Extract the (X, Y) coordinate from the center of the cell holding the provided text.  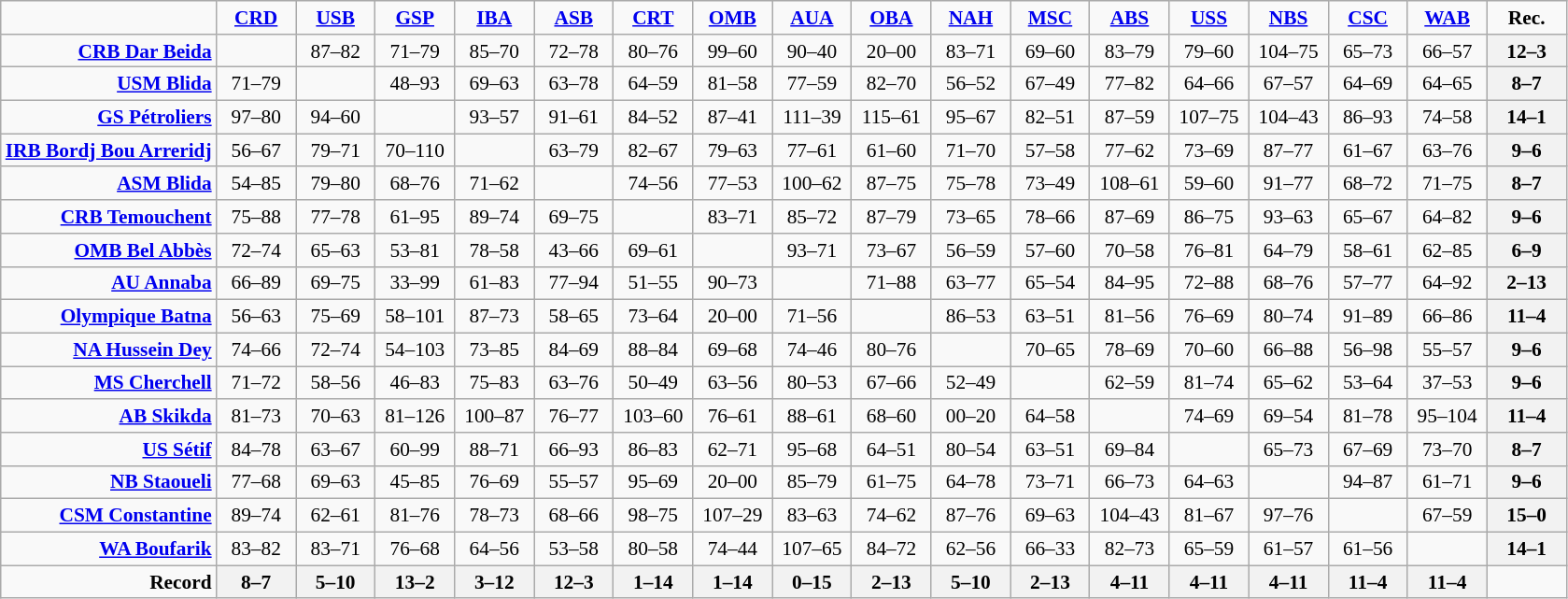
63–67 (336, 449)
43–66 (573, 250)
56–52 (971, 84)
IBA (495, 18)
78–73 (495, 516)
67–69 (1367, 449)
ABS (1130, 18)
64–66 (1208, 84)
74–69 (1208, 416)
GS Pétroliers (108, 118)
78–66 (1050, 217)
53–81 (415, 250)
66–88 (1289, 349)
61–57 (1289, 549)
66–73 (1130, 482)
62–56 (971, 549)
58–65 (573, 317)
75–78 (971, 184)
66–93 (573, 449)
83–79 (1130, 51)
AUA (812, 18)
79–60 (1208, 51)
74–66 (256, 349)
75–88 (256, 217)
67–59 (1448, 516)
73–67 (891, 250)
65–67 (1367, 217)
CRT (654, 18)
WA Boufarik (108, 549)
73–65 (971, 217)
Record (108, 582)
81–67 (1208, 516)
91–61 (573, 118)
86–83 (654, 449)
72–78 (573, 51)
81–126 (415, 416)
87–41 (732, 118)
81–76 (415, 516)
54–85 (256, 184)
67–66 (891, 383)
108–61 (1130, 184)
80–58 (654, 549)
74–44 (732, 549)
76–68 (415, 549)
111–39 (812, 118)
65–63 (336, 250)
86–75 (1208, 217)
88–71 (495, 449)
64–69 (1367, 84)
100–62 (812, 184)
72–88 (1208, 283)
USB (336, 18)
71–75 (1448, 184)
74–58 (1448, 118)
86–93 (1367, 118)
87–59 (1130, 118)
87–77 (1289, 150)
62–85 (1448, 250)
88–84 (654, 349)
95–104 (1448, 416)
73–85 (495, 349)
87–73 (495, 317)
15–0 (1526, 516)
46–83 (415, 383)
73–71 (1050, 482)
CRB Dar Beida (108, 51)
CSM Constantine (108, 516)
57–58 (1050, 150)
NA Hussein Dey (108, 349)
69–84 (1130, 449)
66–57 (1448, 51)
WAB (1448, 18)
61–75 (891, 482)
0–15 (812, 582)
69–68 (732, 349)
95–68 (812, 449)
64–78 (971, 482)
87–79 (891, 217)
62–59 (1130, 383)
82–67 (654, 150)
81–73 (256, 416)
66–86 (1448, 317)
91–89 (1367, 317)
69–60 (1050, 51)
90–40 (812, 51)
13–2 (415, 582)
70–110 (415, 150)
78–58 (495, 250)
95–69 (654, 482)
NAH (971, 18)
65–54 (1050, 283)
56–67 (256, 150)
ASM Blida (108, 184)
70–58 (1130, 250)
57–60 (1050, 250)
77–59 (812, 84)
64–51 (891, 449)
71–62 (495, 184)
107–29 (732, 516)
82–73 (1130, 549)
63–78 (573, 84)
84–52 (654, 118)
51–55 (654, 283)
60–99 (415, 449)
56–63 (256, 317)
99–60 (732, 51)
93–63 (1289, 217)
107–65 (812, 549)
58–56 (336, 383)
81–74 (1208, 383)
70–60 (1208, 349)
56–59 (971, 250)
73–69 (1208, 150)
77–68 (256, 482)
104–75 (1289, 51)
87–82 (336, 51)
77–94 (573, 283)
CRD (256, 18)
48–93 (415, 84)
80–74 (1289, 317)
63–77 (971, 283)
87–69 (1130, 217)
81–78 (1367, 416)
71–56 (812, 317)
65–59 (1208, 549)
USM Blida (108, 84)
77–62 (1130, 150)
82–51 (1050, 118)
50–49 (654, 383)
77–82 (1130, 84)
81–56 (1130, 317)
70–65 (1050, 349)
62–71 (732, 449)
90–73 (732, 283)
OMB (732, 18)
77–61 (812, 150)
103–60 (654, 416)
AU Annaba (108, 283)
86–53 (971, 317)
79–80 (336, 184)
85–79 (812, 482)
83–63 (812, 516)
93–57 (495, 118)
73–70 (1448, 449)
65–62 (1289, 383)
GSP (415, 18)
83–82 (256, 549)
67–49 (1050, 84)
79–71 (336, 150)
84–78 (256, 449)
76–81 (1208, 250)
100–87 (495, 416)
80–54 (971, 449)
91–77 (1289, 184)
84–95 (1130, 283)
66–89 (256, 283)
97–80 (256, 118)
74–46 (812, 349)
45–85 (415, 482)
61–83 (495, 283)
Rec. (1526, 18)
76–77 (573, 416)
OMB Bel Abbès (108, 250)
81–58 (732, 84)
61–71 (1448, 482)
57–77 (1367, 283)
68–66 (573, 516)
64–59 (654, 84)
US Sétif (108, 449)
61–60 (891, 150)
94–60 (336, 118)
115–61 (891, 118)
98–75 (654, 516)
64–63 (1208, 482)
64–82 (1448, 217)
AB Skikda (108, 416)
IRB Bordj Bou Arreridj (108, 150)
80–53 (812, 383)
OBA (891, 18)
84–72 (891, 549)
74–56 (654, 184)
66–33 (1050, 549)
56–98 (1367, 349)
59–60 (1208, 184)
37–53 (1448, 383)
62–61 (336, 516)
61–67 (1367, 150)
73–49 (1050, 184)
ASB (573, 18)
68–60 (891, 416)
61–56 (1367, 549)
64–79 (1289, 250)
70–63 (336, 416)
68–72 (1367, 184)
93–71 (812, 250)
NBS (1289, 18)
74–62 (891, 516)
MS Cherchell (108, 383)
97–76 (1289, 516)
82–70 (891, 84)
95–67 (971, 118)
64–56 (495, 549)
73–64 (654, 317)
61–95 (415, 217)
58–61 (1367, 250)
52–49 (971, 383)
58–101 (415, 317)
64–65 (1448, 84)
78–69 (1130, 349)
Olympique Batna (108, 317)
CRB Temouchent (108, 217)
71–88 (891, 283)
USS (1208, 18)
107–75 (1208, 118)
87–75 (891, 184)
88–61 (812, 416)
75–69 (336, 317)
85–72 (812, 217)
63–79 (573, 150)
67–57 (1289, 84)
85–70 (495, 51)
84–69 (573, 349)
NB Staoueli (108, 482)
3–12 (495, 582)
MSC (1050, 18)
71–70 (971, 150)
94–87 (1367, 482)
77–53 (732, 184)
64–58 (1050, 416)
33–99 (415, 283)
71–72 (256, 383)
6–9 (1526, 250)
77–78 (336, 217)
CSC (1367, 18)
76–61 (732, 416)
75–83 (495, 383)
69–61 (654, 250)
87–76 (971, 516)
53–58 (573, 549)
69–54 (1289, 416)
64–92 (1448, 283)
79–63 (732, 150)
53–64 (1367, 383)
00–20 (971, 416)
54–103 (415, 349)
63–56 (732, 383)
